Provide the [x, y] coordinate of the cell's center where the given text is located.  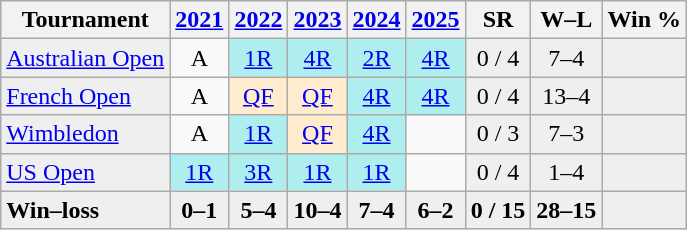
W–L [566, 20]
2023 [318, 20]
SR [498, 20]
6–2 [436, 210]
5–4 [258, 210]
Wimbledon [86, 134]
Win–loss [86, 210]
Australian Open [86, 58]
0 / 3 [498, 134]
2022 [258, 20]
13–4 [566, 96]
2R [376, 58]
French Open [86, 96]
10–4 [318, 210]
0 / 15 [498, 210]
0–1 [200, 210]
7–3 [566, 134]
2025 [436, 20]
2024 [376, 20]
2021 [200, 20]
Win % [644, 20]
3R [258, 172]
Tournament [86, 20]
US Open [86, 172]
28–15 [566, 210]
1–4 [566, 172]
